Search for the cell housing the specified text and yield its [X, Y] center coordinate. 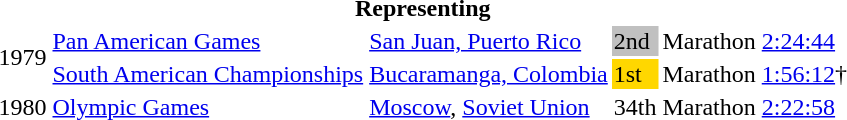
2nd [635, 41]
1st [635, 74]
Bucaramanga, Colombia [489, 74]
Pan American Games [208, 41]
San Juan, Puerto Rico [489, 41]
South American Championships [208, 74]
